Output the [X, Y] coordinate of the center of the cell containing the given text.  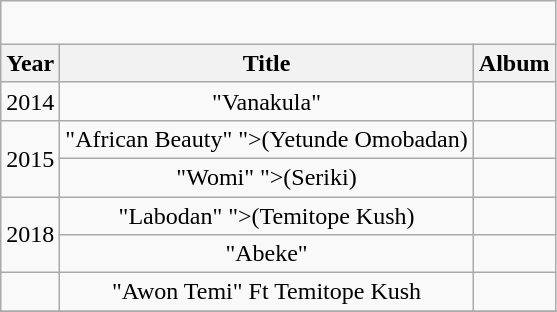
"Vanakula" [266, 101]
2015 [30, 158]
Title [266, 63]
"Womi" ">(Seriki) [266, 177]
"Abeke" [266, 254]
"African Beauty" ">(Yetunde Omobadan) [266, 139]
Year [30, 63]
"Labodan" ">(Temitope Kush) [266, 216]
2014 [30, 101]
2018 [30, 235]
"Awon Temi" Ft Temitope Kush [266, 292]
Album [514, 63]
